Scan for the cell matching the given text and deliver its [x, y] coordinate at center. 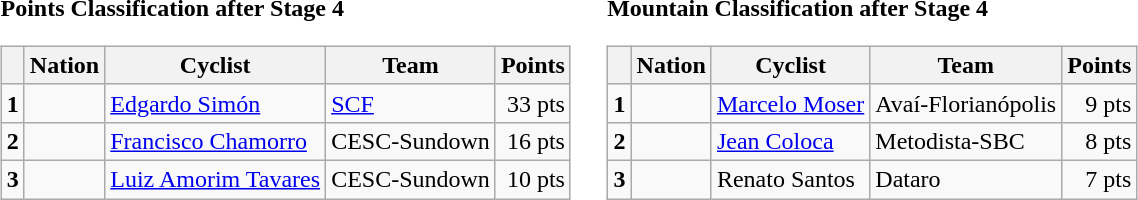
Renato Santos [790, 179]
Francisco Chamorro [216, 141]
Metodista-SBC [966, 141]
7 pts [1100, 179]
10 pts [532, 179]
Avaí-Florianópolis [966, 103]
16 pts [532, 141]
Luiz Amorim Tavares [216, 179]
8 pts [1100, 141]
9 pts [1100, 103]
Dataro [966, 179]
33 pts [532, 103]
SCF [411, 103]
Marcelo Moser [790, 103]
Jean Coloca [790, 141]
Edgardo Simón [216, 103]
